Extract the [X, Y] coordinate from the center of the cell holding the provided text.  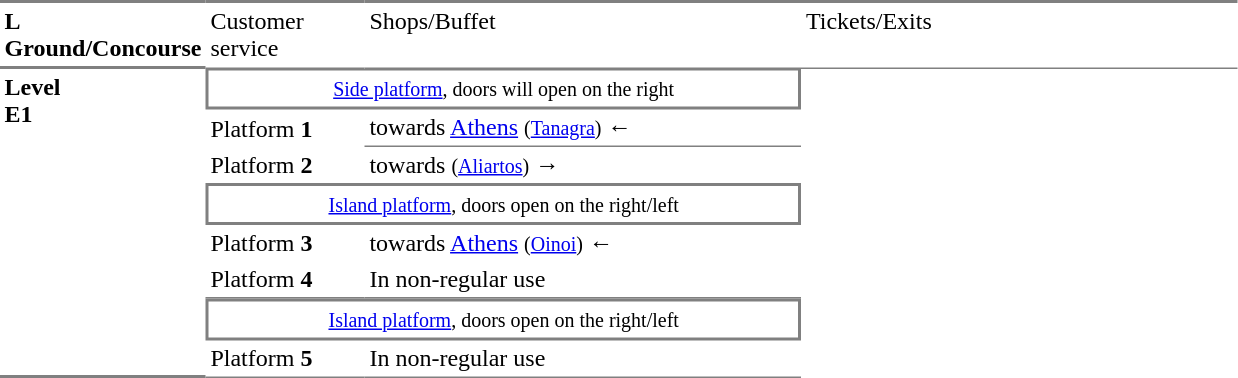
Tickets/Exits [1019, 34]
LGround/Concourse [103, 34]
Platform 4 [286, 280]
Platform 3 [286, 243]
Platform 5 [286, 359]
Platform 1 [286, 129]
Platform 2 [286, 165]
towards Athens (Oinoi) ← [583, 243]
Customer service [286, 34]
towards (Aliartos) → [583, 165]
Side platform, doors will open on the right [504, 89]
Shops/Buffet [583, 34]
towards Athens (Tanagra) ← [583, 129]
LevelΕ1 [103, 224]
